Detect which cell encompasses the target text, then output its [x, y] center coordinate. 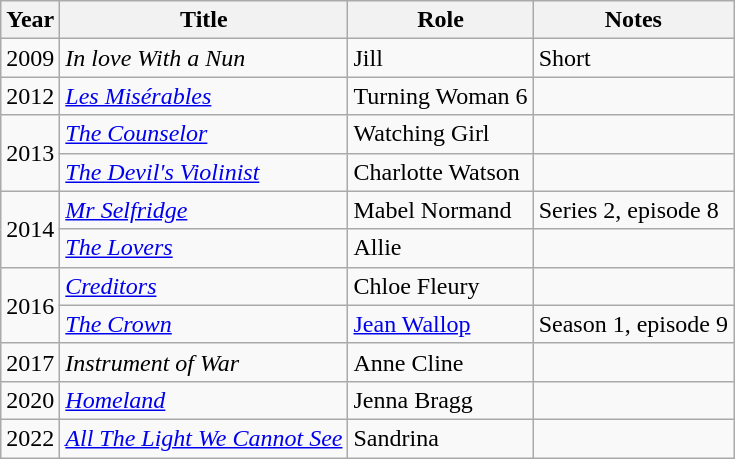
Watching Girl [440, 134]
Season 1, episode 9 [633, 324]
Homeland [204, 400]
Series 2, episode 8 [633, 210]
2020 [30, 400]
2016 [30, 305]
Notes [633, 20]
2012 [30, 96]
Short [633, 58]
Title [204, 20]
Instrument of War [204, 362]
Sandrina [440, 438]
Creditors [204, 286]
The Devil's Violinist [204, 172]
Anne Cline [440, 362]
Jill [440, 58]
Turning Woman 6 [440, 96]
All The Light We Cannot See [204, 438]
Mr Selfridge [204, 210]
Role [440, 20]
In love With a Nun [204, 58]
Year [30, 20]
Charlotte Watson [440, 172]
2014 [30, 229]
2022 [30, 438]
Les Misérables [204, 96]
2017 [30, 362]
Chloe Fleury [440, 286]
2009 [30, 58]
Mabel Normand [440, 210]
The Crown [204, 324]
The Counselor [204, 134]
Jenna Bragg [440, 400]
The Lovers [204, 248]
Allie [440, 248]
2013 [30, 153]
Jean Wallop [440, 324]
